Search for the cell housing the specified text and yield its [x, y] center coordinate. 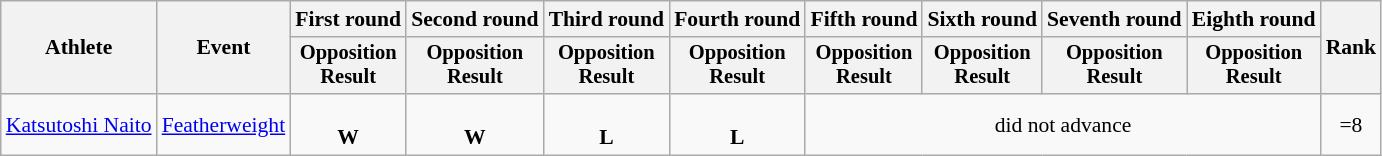
Event [224, 48]
Third round [607, 19]
Seventh round [1114, 19]
Athlete [79, 48]
Featherweight [224, 124]
Eighth round [1254, 19]
Second round [475, 19]
did not advance [1062, 124]
=8 [1352, 124]
Katsutoshi Naito [79, 124]
Rank [1352, 48]
Fifth round [864, 19]
First round [348, 19]
Fourth round [737, 19]
Sixth round [982, 19]
